Find where the given text appears and provide that cell's center as [X, Y] coordinate. 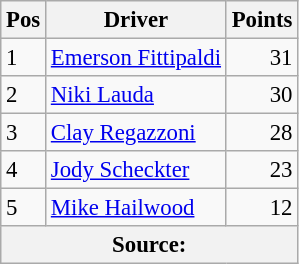
Source: [150, 245]
3 [24, 133]
Jody Scheckter [136, 170]
Pos [24, 20]
5 [24, 208]
Niki Lauda [136, 95]
Driver [136, 20]
23 [262, 170]
1 [24, 58]
31 [262, 58]
4 [24, 170]
12 [262, 208]
28 [262, 133]
2 [24, 95]
Points [262, 20]
Mike Hailwood [136, 208]
Emerson Fittipaldi [136, 58]
Clay Regazzoni [136, 133]
30 [262, 95]
